Find where the given text appears and provide that cell's center as [x, y] coordinate. 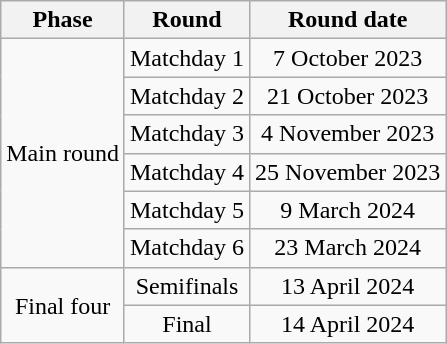
Matchday 1 [186, 58]
Matchday 5 [186, 210]
9 March 2024 [348, 210]
4 November 2023 [348, 134]
Matchday 2 [186, 96]
Semifinals [186, 286]
Phase [63, 20]
Final [186, 324]
21 October 2023 [348, 96]
7 October 2023 [348, 58]
25 November 2023 [348, 172]
Matchday 4 [186, 172]
23 March 2024 [348, 248]
Final four [63, 305]
Matchday 6 [186, 248]
14 April 2024 [348, 324]
Round [186, 20]
Main round [63, 153]
Round date [348, 20]
Matchday 3 [186, 134]
13 April 2024 [348, 286]
